Capture the cell that displays the provided text and extract its (X, Y) central coordinate. 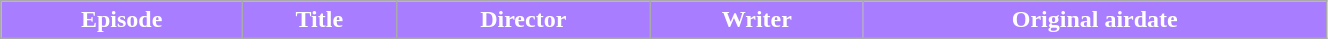
Writer (756, 20)
Title (320, 20)
Director (523, 20)
Original airdate (1094, 20)
Episode (122, 20)
